Pinpoint the cell where the given text exists, returning its [X, Y] midpoint coordinate. 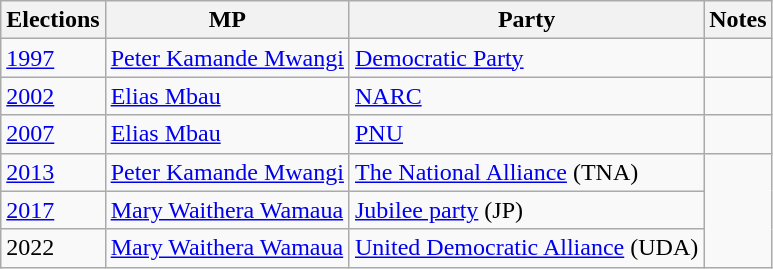
Notes [738, 20]
PNU [526, 134]
2002 [53, 96]
Party [526, 20]
Elections [53, 20]
United Democratic Alliance (UDA) [526, 248]
Jubilee party (JP) [526, 210]
Democratic Party [526, 58]
MP [227, 20]
2013 [53, 172]
The National Alliance (TNA) [526, 172]
2007 [53, 134]
2017 [53, 210]
NARC [526, 96]
1997 [53, 58]
2022 [53, 248]
